Locate the cell with the specified text and output its [X, Y] center coordinate. 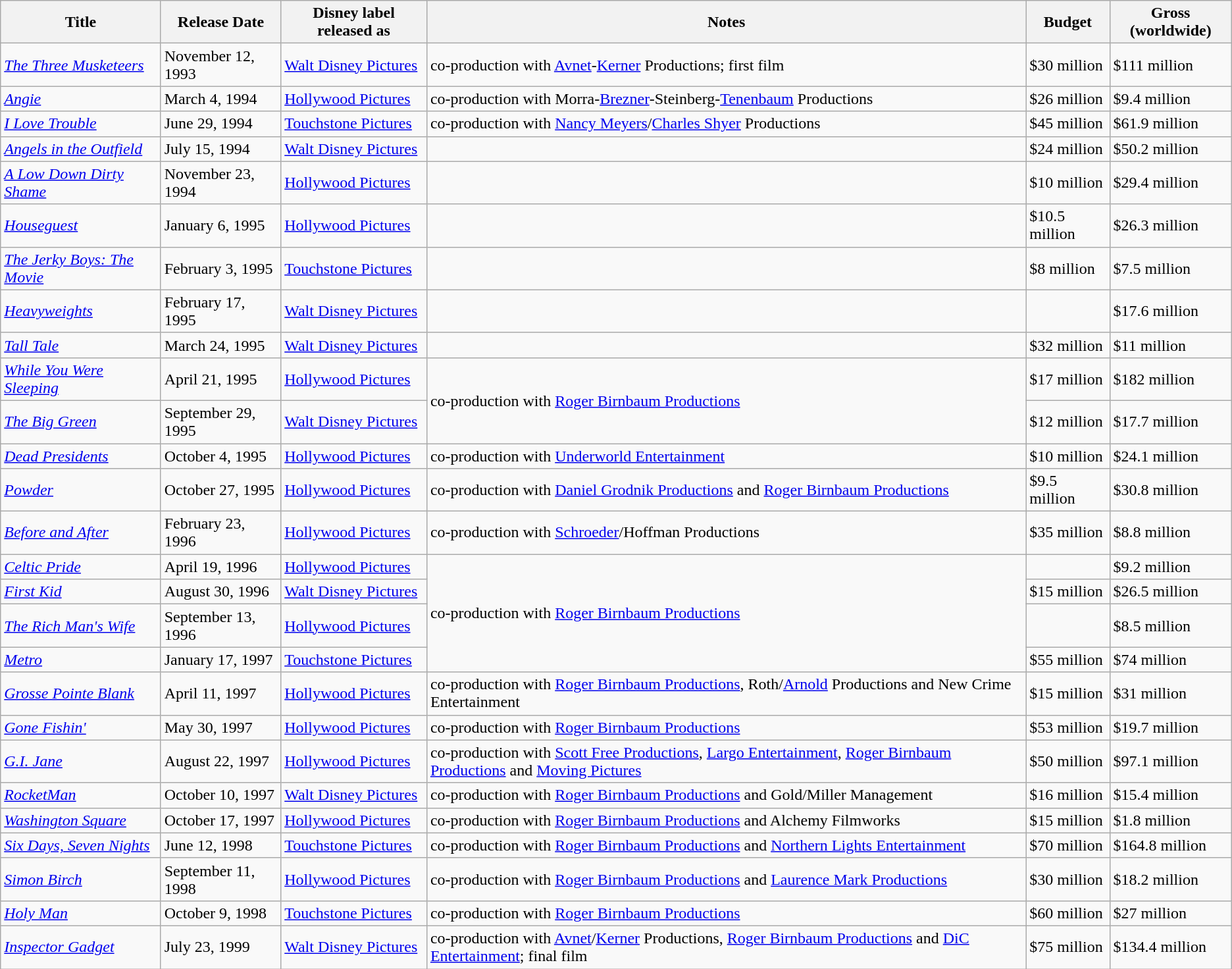
$111 million [1170, 65]
$24 million [1067, 149]
Release Date [220, 22]
Simon Birch [80, 879]
$17 million [1067, 379]
$50.2 million [1170, 149]
Disney label released as [354, 22]
G.I. Jane [80, 761]
Budget [1067, 22]
$32 million [1067, 345]
March 24, 1995 [220, 345]
Notes [726, 22]
$1.8 million [1170, 820]
co-production with Avnet-Kerner Productions; first film [726, 65]
Celtic Pride [80, 567]
June 29, 1994 [220, 124]
Houseguest [80, 225]
September 11, 1998 [220, 879]
April 19, 1996 [220, 567]
$18.2 million [1170, 879]
co-production with Scott Free Productions, Largo Entertainment, Roger Birnbaum Productions and Moving Pictures [726, 761]
$53 million [1067, 727]
$26.3 million [1170, 225]
October 27, 1995 [220, 490]
The Jerky Boys: The Movie [80, 269]
co-production with Underworld Entertainment [726, 456]
June 12, 1998 [220, 845]
co-production with Roger Birnbaum Productions and Alchemy Filmworks [726, 820]
Powder [80, 490]
$164.8 million [1170, 845]
November 23, 1994 [220, 183]
$9.4 million [1170, 99]
$9.5 million [1067, 490]
co-production with Roger Birnbaum Productions, Roth/Arnold Productions and New Crime Entertainment [726, 694]
co-production with Roger Birnbaum Productions and Northern Lights Entertainment [726, 845]
Angie [80, 99]
While You Were Sleeping [80, 379]
$61.9 million [1170, 124]
$60 million [1067, 913]
$19.7 million [1170, 727]
$50 million [1067, 761]
$75 million [1067, 947]
$8.5 million [1170, 625]
co-production with Roger Birnbaum Productions and Laurence Mark Productions [726, 879]
A Low Down Dirty Shame [80, 183]
$17.7 million [1170, 421]
Heavyweights [80, 311]
February 17, 1995 [220, 311]
Angels in the Outfield [80, 149]
co-production with Morra-Brezner-Steinberg-Tenenbaum Productions [726, 99]
April 11, 1997 [220, 694]
Before and After [80, 533]
May 30, 1997 [220, 727]
co-production with Schroeder/Hoffman Productions [726, 533]
First Kid [80, 592]
$7.5 million [1170, 269]
$10.5 million [1067, 225]
Dead Presidents [80, 456]
September 29, 1995 [220, 421]
$17.6 million [1170, 311]
$45 million [1067, 124]
Metro [80, 660]
Title [80, 22]
$30.8 million [1170, 490]
August 22, 1997 [220, 761]
$97.1 million [1170, 761]
February 23, 1996 [220, 533]
September 13, 1996 [220, 625]
$134.4 million [1170, 947]
The Three Musketeers [80, 65]
November 12, 1993 [220, 65]
Six Days, Seven Nights [80, 845]
October 9, 1998 [220, 913]
Inspector Gadget [80, 947]
$31 million [1170, 694]
I Love Trouble [80, 124]
Gone Fishin' [80, 727]
October 4, 1995 [220, 456]
RocketMan [80, 795]
$8 million [1067, 269]
Gross (worldwide) [1170, 22]
co-production with Avnet/Kerner Productions, Roger Birnbaum Productions and DiC Entertainment; final film [726, 947]
co-production with Daniel Grodnik Productions and Roger Birnbaum Productions [726, 490]
Washington Square [80, 820]
$29.4 million [1170, 183]
Grosse Pointe Blank [80, 694]
Tall Tale [80, 345]
February 3, 1995 [220, 269]
The Rich Man's Wife [80, 625]
co-production with Nancy Meyers/Charles Shyer Productions [726, 124]
January 17, 1997 [220, 660]
October 17, 1997 [220, 820]
$27 million [1170, 913]
$12 million [1067, 421]
$26.5 million [1170, 592]
$70 million [1067, 845]
The Big Green [80, 421]
March 4, 1994 [220, 99]
April 21, 1995 [220, 379]
Holy Man [80, 913]
$182 million [1170, 379]
$26 million [1067, 99]
July 23, 1999 [220, 947]
$11 million [1170, 345]
July 15, 1994 [220, 149]
co-production with Roger Birnbaum Productions and Gold/Miller Management [726, 795]
$15.4 million [1170, 795]
August 30, 1996 [220, 592]
$16 million [1067, 795]
October 10, 1997 [220, 795]
$24.1 million [1170, 456]
$35 million [1067, 533]
$55 million [1067, 660]
$74 million [1170, 660]
$8.8 million [1170, 533]
$9.2 million [1170, 567]
January 6, 1995 [220, 225]
